Locate the cell with the specified text and output its [X, Y] center coordinate. 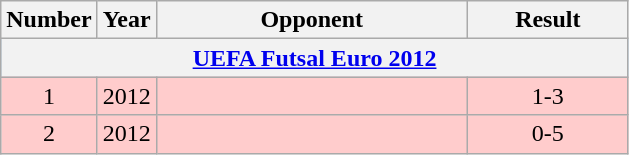
Year [126, 20]
Opponent [312, 20]
Result [548, 20]
UEFA Futsal Euro 2012 [315, 58]
1-3 [548, 96]
1 [49, 96]
0-5 [548, 134]
2 [49, 134]
Number [49, 20]
